Capture the cell that displays the provided text and extract its (x, y) central coordinate. 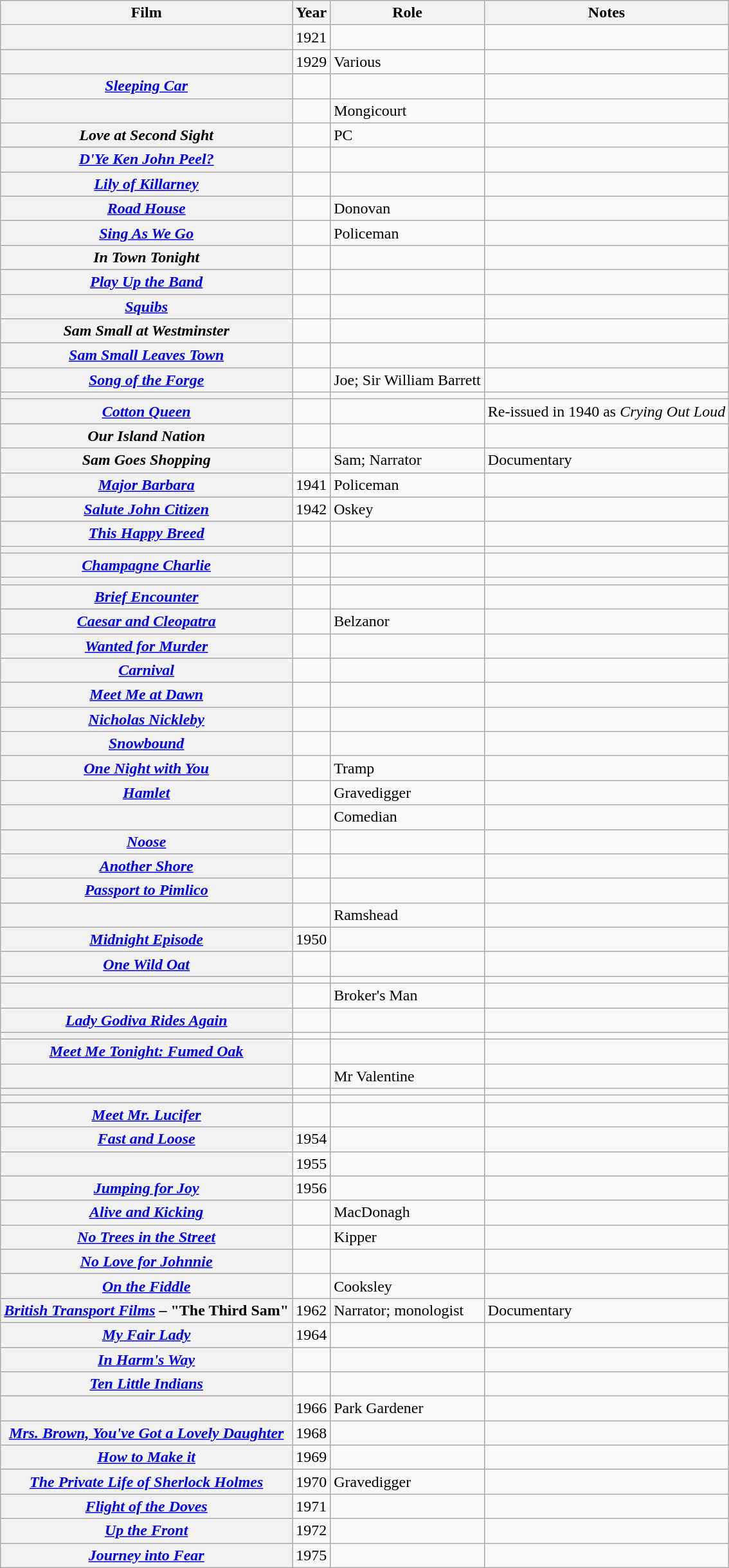
No Trees in the Street (147, 1237)
Alive and Kicking (147, 1212)
Kipper (408, 1237)
Lady Godiva Rides Again (147, 1020)
1971 (311, 1506)
Midnight Episode (147, 939)
Up the Front (147, 1531)
Road House (147, 208)
Lily of Killarney (147, 184)
1962 (311, 1310)
Sam; Narrator (408, 460)
Journey into Fear (147, 1555)
1970 (311, 1482)
Carnival (147, 671)
Broker's Man (408, 995)
Our Island Nation (147, 436)
Champagne Charlie (147, 565)
Belzanor (408, 621)
In Harm's Way (147, 1360)
MacDonagh (408, 1212)
Role (408, 13)
Brief Encounter (147, 597)
Cotton Queen (147, 411)
Sam Goes Shopping (147, 460)
1972 (311, 1531)
Narrator; monologist (408, 1310)
Mongicourt (408, 111)
1950 (311, 939)
Meet Me Tonight: Fumed Oak (147, 1052)
Meet Mr. Lucifer (147, 1115)
1966 (311, 1409)
Ten Little Indians (147, 1384)
Film (147, 13)
1955 (311, 1164)
Caesar and Cleopatra (147, 621)
1956 (311, 1188)
Year (311, 13)
In Town Tonight (147, 257)
Snowbound (147, 744)
The Private Life of Sherlock Holmes (147, 1482)
Various (408, 62)
Play Up the Band (147, 282)
1968 (311, 1433)
Mrs. Brown, You've Got a Lovely Daughter (147, 1433)
1969 (311, 1457)
On the Fiddle (147, 1286)
1975 (311, 1555)
Passport to Pimlico (147, 890)
Flight of the Doves (147, 1506)
Song of the Forge (147, 380)
Another Shore (147, 866)
1964 (311, 1335)
Nicholas Nickleby (147, 719)
Oskey (408, 509)
Meet Me at Dawn (147, 695)
Hamlet (147, 793)
Ramshead (408, 915)
Tramp (408, 768)
Fast and Loose (147, 1139)
My Fair Lady (147, 1335)
Jumping for Joy (147, 1188)
Love at Second Sight (147, 135)
Sing As We Go (147, 233)
Park Gardener (408, 1409)
Notes (606, 13)
No Love for Johnnie (147, 1261)
Joe; Sir William Barrett (408, 380)
PC (408, 135)
Noose (147, 842)
D'Ye Ken John Peel? (147, 159)
One Night with You (147, 768)
British Transport Films – "The Third Sam" (147, 1310)
Wanted for Murder (147, 646)
Cooksley (408, 1286)
How to Make it (147, 1457)
1941 (311, 485)
1942 (311, 509)
Comedian (408, 817)
Salute John Citizen (147, 509)
Mr Valentine (408, 1076)
Sleeping Car (147, 86)
1954 (311, 1139)
One Wild Oat (147, 964)
Major Barbara (147, 485)
Re-issued in 1940 as Crying Out Loud (606, 411)
Sam Small at Westminster (147, 331)
This Happy Breed (147, 534)
Sam Small Leaves Town (147, 356)
1921 (311, 37)
1929 (311, 62)
Donovan (408, 208)
Squibs (147, 307)
